Return the [X, Y] coordinate for the center point of the cell that contains the specified text.  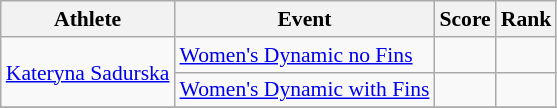
Kateryna Sadurska [88, 72]
Women's Dynamic with Fins [305, 90]
Rank [526, 19]
Athlete [88, 19]
Event [305, 19]
Score [464, 19]
Women's Dynamic no Fins [305, 55]
